Determine the (x, y) coordinate at the center of the cell enclosing the given text.  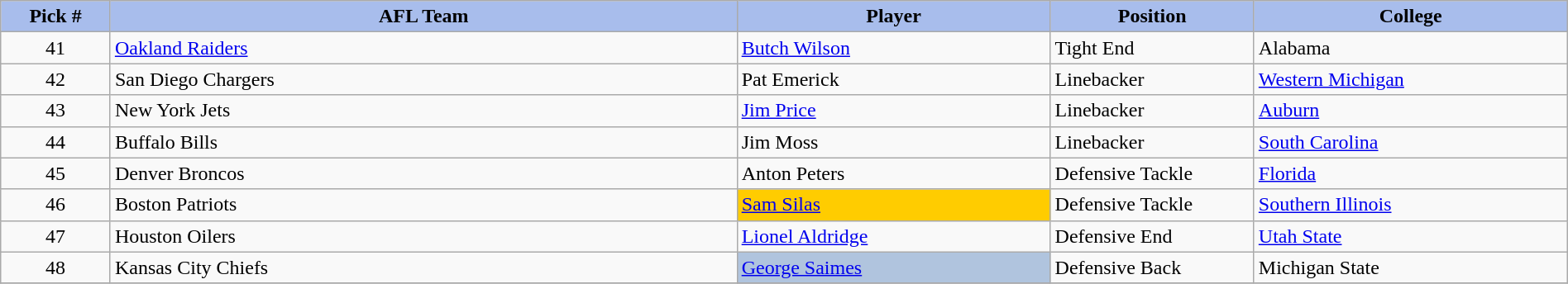
45 (56, 173)
Butch Wilson (893, 48)
Houston Oilers (423, 236)
AFL Team (423, 17)
Defensive Back (1152, 267)
Position (1152, 17)
George Saimes (893, 267)
41 (56, 48)
Utah State (1411, 236)
Lionel Aldridge (893, 236)
Defensive End (1152, 236)
Boston Patriots (423, 205)
College (1411, 17)
Southern Illinois (1411, 205)
42 (56, 79)
Pick # (56, 17)
46 (56, 205)
Tight End (1152, 48)
Jim Moss (893, 142)
48 (56, 267)
Jim Price (893, 111)
Sam Silas (893, 205)
Denver Broncos (423, 173)
Auburn (1411, 111)
Michigan State (1411, 267)
Pat Emerick (893, 79)
47 (56, 236)
43 (56, 111)
San Diego Chargers (423, 79)
Florida (1411, 173)
Anton Peters (893, 173)
Western Michigan (1411, 79)
New York Jets (423, 111)
44 (56, 142)
Buffalo Bills (423, 142)
Player (893, 17)
Alabama (1411, 48)
Kansas City Chiefs (423, 267)
Oakland Raiders (423, 48)
South Carolina (1411, 142)
